Output the [x, y] coordinate of the center of the cell containing the given text.  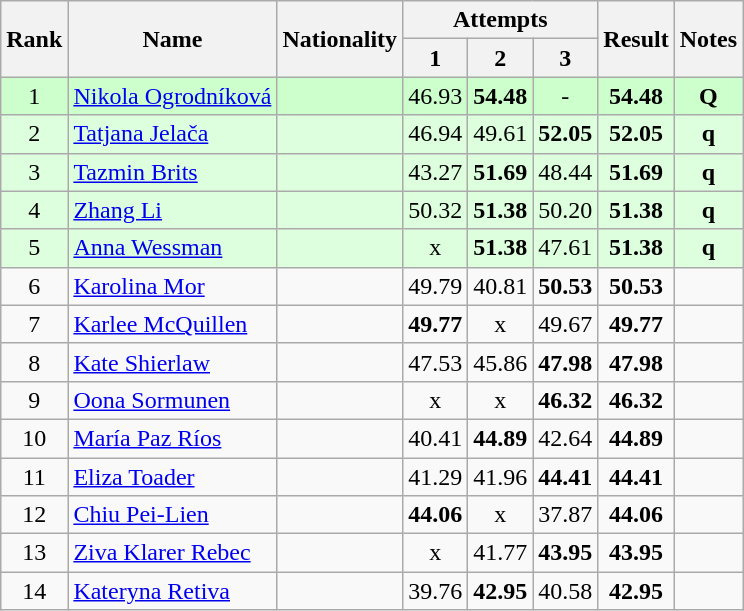
Rank [34, 39]
- [566, 96]
10 [34, 438]
Nationality [340, 39]
Oona Sormunen [172, 400]
12 [34, 515]
48.44 [566, 172]
43.27 [436, 172]
Chiu Pei-Lien [172, 515]
Ziva Klarer Rebec [172, 553]
49.67 [566, 324]
Q [708, 96]
9 [34, 400]
5 [34, 248]
42.64 [566, 438]
8 [34, 362]
Eliza Toader [172, 477]
Notes [708, 39]
14 [34, 591]
40.58 [566, 591]
49.61 [500, 134]
6 [34, 286]
4 [34, 210]
Result [636, 39]
Kateryna Retiva [172, 591]
Name [172, 39]
Zhang Li [172, 210]
50.32 [436, 210]
45.86 [500, 362]
Karlee McQuillen [172, 324]
13 [34, 553]
41.29 [436, 477]
40.81 [500, 286]
11 [34, 477]
Karolina Mor [172, 286]
46.94 [436, 134]
María Paz Ríos [172, 438]
Tatjana Jelača [172, 134]
Anna Wessman [172, 248]
Tazmin Brits [172, 172]
Nikola Ogrodníková [172, 96]
41.77 [500, 553]
50.20 [566, 210]
49.79 [436, 286]
7 [34, 324]
47.53 [436, 362]
41.96 [500, 477]
Kate Shierlaw [172, 362]
47.61 [566, 248]
40.41 [436, 438]
Attempts [500, 20]
39.76 [436, 591]
37.87 [566, 515]
46.93 [436, 96]
